Return (x, y) of the center of cell containing provided text 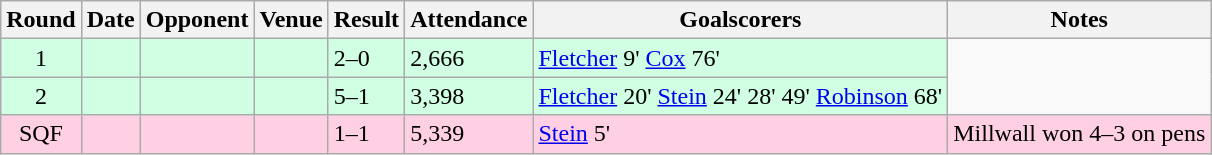
Stein 5' (740, 134)
2–0 (366, 58)
5–1 (366, 96)
2,666 (469, 58)
Venue (291, 20)
2 (41, 96)
Attendance (469, 20)
Goalscorers (740, 20)
SQF (41, 134)
Fletcher 20' Stein 24' 28' 49' Robinson 68' (740, 96)
Date (110, 20)
5,339 (469, 134)
1 (41, 58)
Fletcher 9' Cox 76' (740, 58)
Millwall won 4–3 on pens (1080, 134)
Result (366, 20)
Opponent (197, 20)
Round (41, 20)
Notes (1080, 20)
3,398 (469, 96)
1–1 (366, 134)
